Return (x, y) of the center of cell containing provided text 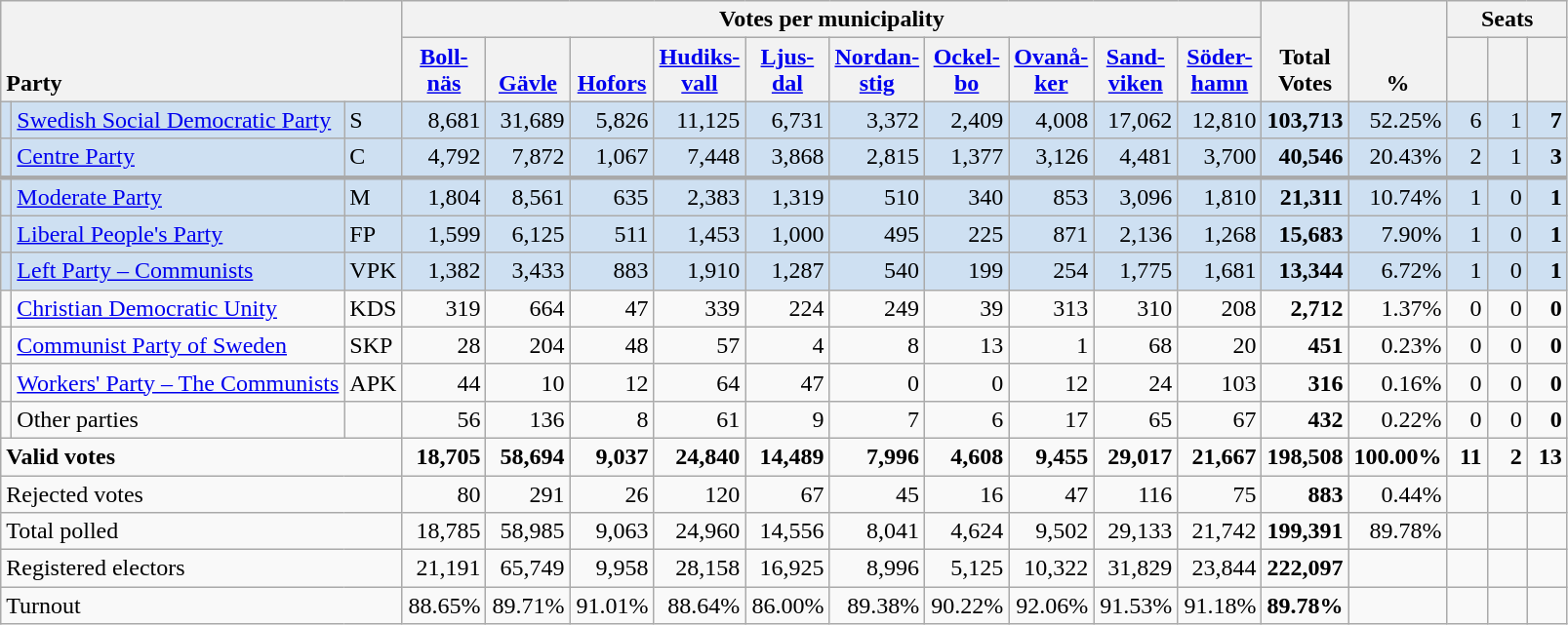
Sand- viken (1136, 70)
6,731 (787, 120)
1,268 (1220, 234)
199,391 (1306, 531)
5,125 (967, 568)
540 (877, 271)
28,158 (700, 568)
21,191 (444, 568)
% (1397, 51)
24 (1136, 382)
224 (787, 308)
10,322 (1052, 568)
20.43% (1397, 158)
495 (877, 234)
Seats (1507, 20)
23,844 (1220, 568)
29,017 (1136, 456)
40,546 (1306, 158)
Valid votes (201, 456)
2,136 (1136, 234)
249 (877, 308)
S (373, 120)
11,125 (700, 120)
80 (444, 494)
57 (700, 345)
17 (1052, 419)
871 (1052, 234)
45 (877, 494)
14,556 (787, 531)
103,713 (1306, 120)
1,377 (967, 158)
1,910 (700, 271)
24,960 (700, 531)
340 (967, 197)
9 (787, 419)
1,319 (787, 197)
Swedish Social Democratic Party (178, 120)
18,705 (444, 456)
18,785 (444, 531)
1.37% (1397, 308)
2,712 (1306, 308)
Turnout (201, 605)
28 (444, 345)
0.22% (1397, 419)
Centre Party (178, 158)
1,775 (1136, 271)
4,792 (444, 158)
100.00% (1397, 456)
17,062 (1136, 120)
1,681 (1220, 271)
24,840 (700, 456)
225 (967, 234)
58,985 (528, 531)
6,125 (528, 234)
103 (1220, 382)
21,667 (1220, 456)
4,481 (1136, 158)
68 (1136, 345)
2,815 (877, 158)
APK (373, 382)
Liberal People's Party (178, 234)
Registered electors (201, 568)
M (373, 197)
91.01% (612, 605)
9,958 (612, 568)
89.38% (877, 605)
664 (528, 308)
291 (528, 494)
Gävle (528, 70)
86.00% (787, 605)
Söder- hamn (1220, 70)
Moderate Party (178, 197)
7.90% (1397, 234)
3,433 (528, 271)
1,804 (444, 197)
31,829 (1136, 568)
199 (967, 271)
12,810 (1220, 120)
9,037 (612, 456)
313 (1052, 308)
10.74% (1397, 197)
Christian Democratic Unity (178, 308)
75 (1220, 494)
136 (528, 419)
89.71% (528, 605)
Workers' Party – The Communists (178, 382)
Other parties (178, 419)
4,624 (967, 531)
3,126 (1052, 158)
7,872 (528, 158)
Votes per municipality (831, 20)
451 (1306, 345)
Boll- näs (444, 70)
8,561 (528, 197)
254 (1052, 271)
Hofors (612, 70)
21,742 (1220, 531)
511 (612, 234)
16 (967, 494)
15,683 (1306, 234)
65,749 (528, 568)
1,599 (444, 234)
C (373, 158)
Nordan- stig (877, 70)
39 (967, 308)
11 (1467, 456)
9,455 (1052, 456)
64 (700, 382)
222,097 (1306, 568)
26 (612, 494)
91.18% (1220, 605)
92.06% (1052, 605)
0.23% (1397, 345)
91.53% (1136, 605)
16,925 (787, 568)
635 (612, 197)
20 (1220, 345)
853 (1052, 197)
Ovanå- ker (1052, 70)
432 (1306, 419)
7,996 (877, 456)
52.25% (1397, 120)
29,133 (1136, 531)
9,502 (1052, 531)
KDS (373, 308)
1,287 (787, 271)
116 (1136, 494)
21,311 (1306, 197)
Ockel- bo (967, 70)
13,344 (1306, 271)
3,700 (1220, 158)
9,063 (612, 531)
58,694 (528, 456)
510 (877, 197)
208 (1220, 308)
316 (1306, 382)
VPK (373, 271)
Party (201, 51)
1,000 (787, 234)
4 (787, 345)
88.64% (700, 605)
319 (444, 308)
204 (528, 345)
Left Party – Communists (178, 271)
2,409 (967, 120)
5,826 (612, 120)
10 (528, 382)
Communist Party of Sweden (178, 345)
0.44% (1397, 494)
Hudiks- vall (700, 70)
90.22% (967, 605)
FP (373, 234)
Rejected votes (201, 494)
SKP (373, 345)
310 (1136, 308)
198,508 (1306, 456)
88.65% (444, 605)
6.72% (1397, 271)
7,448 (700, 158)
61 (700, 419)
8,681 (444, 120)
4,008 (1052, 120)
0.16% (1397, 382)
3 (1548, 158)
1,453 (700, 234)
2,383 (700, 197)
4,608 (967, 456)
Total Votes (1306, 51)
8,996 (877, 568)
1,067 (612, 158)
56 (444, 419)
48 (612, 345)
44 (444, 382)
3,372 (877, 120)
339 (700, 308)
Total polled (201, 531)
3,096 (1136, 197)
31,689 (528, 120)
3,868 (787, 158)
1,810 (1220, 197)
14,489 (787, 456)
8,041 (877, 531)
120 (700, 494)
65 (1136, 419)
1,382 (444, 271)
Ljus- dal (787, 70)
